Determine the (X, Y) coordinate at the center of the cell enclosing the given text.  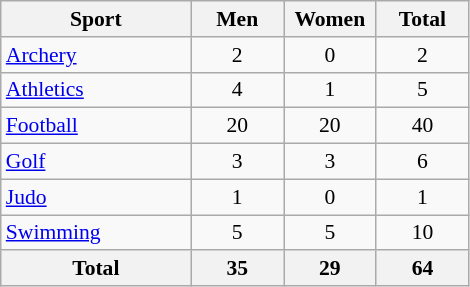
Sport (96, 19)
40 (422, 126)
35 (238, 269)
Swimming (96, 233)
Golf (96, 162)
4 (238, 90)
Women (330, 19)
10 (422, 233)
Football (96, 126)
64 (422, 269)
Archery (96, 55)
Men (238, 19)
29 (330, 269)
Athletics (96, 90)
6 (422, 162)
Judo (96, 197)
